Output the (x, y) coordinate of the center of the cell containing the given text.  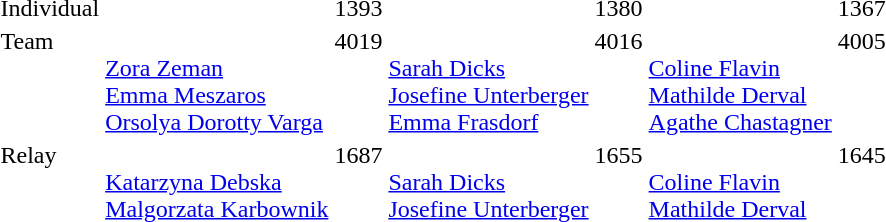
4019 (358, 82)
Zora ZemanEmma MeszarosOrsolya Dorotty Varga (217, 82)
Coline FlavinMathilde DervalAgathe Chastagner (740, 82)
Sarah DicksJosefine UnterbergerEmma Frasdorf (488, 82)
4016 (618, 82)
